Scan for the cell matching the given text and deliver its [X, Y] coordinate at center. 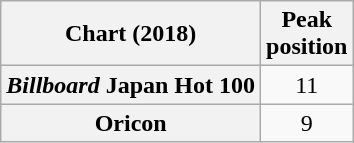
Peakposition [307, 34]
11 [307, 85]
9 [307, 123]
Billboard Japan Hot 100 [131, 85]
Oricon [131, 123]
Chart (2018) [131, 34]
